Search for the cell housing the specified text and yield its (x, y) center coordinate. 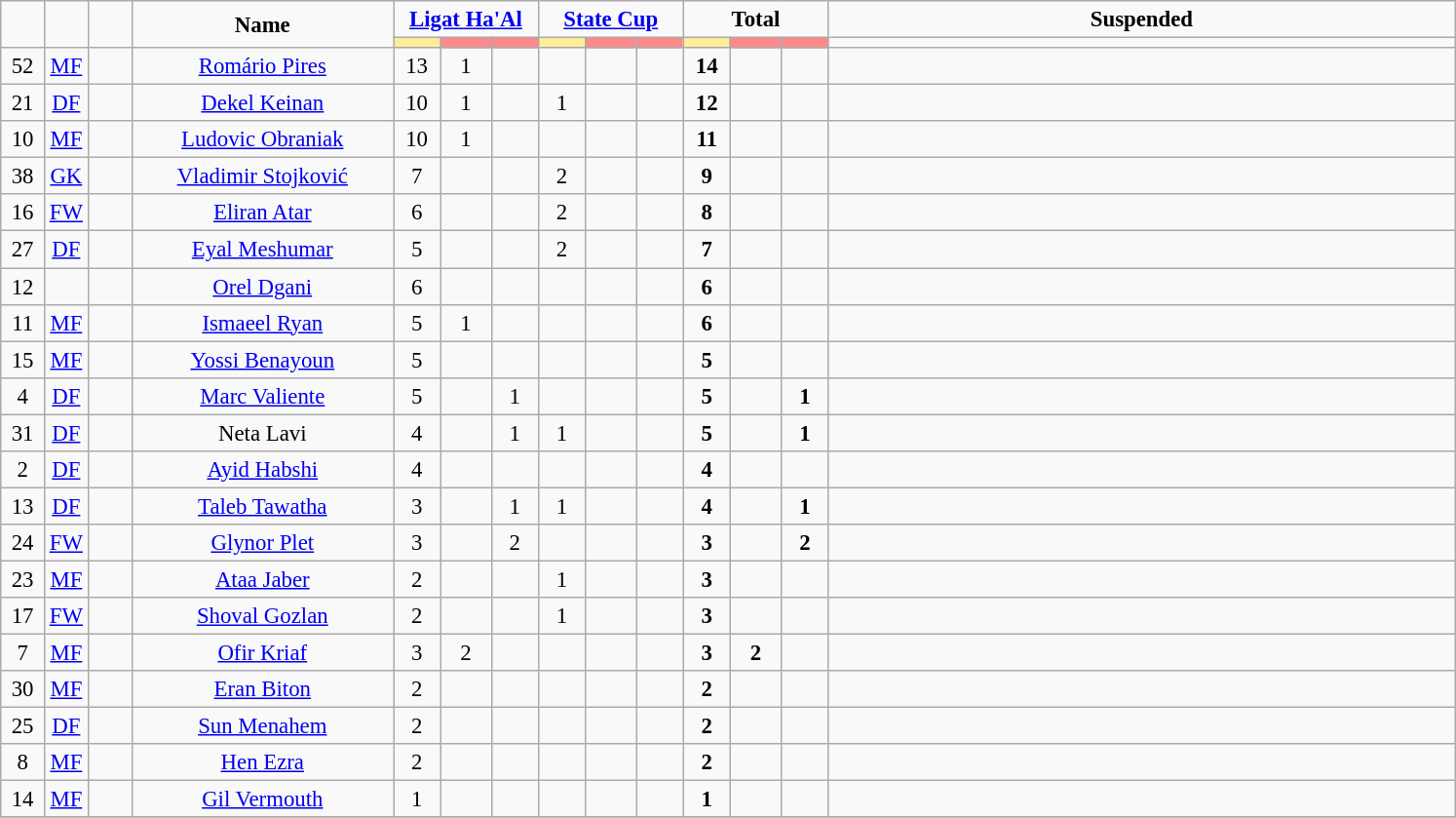
Sun Menahem (263, 726)
GK (66, 176)
Orel Dgani (263, 287)
21 (23, 103)
30 (23, 689)
15 (23, 360)
Name (263, 24)
25 (23, 726)
27 (23, 250)
23 (23, 579)
Shoval Gozlan (263, 616)
38 (23, 176)
Glynor Plet (263, 543)
Gil Vermouth (263, 799)
Eyal Meshumar (263, 250)
31 (23, 433)
Marc Valiente (263, 396)
Ofir Kriaf (263, 653)
Vladimir Stojković (263, 176)
9 (707, 176)
State Cup (610, 19)
Taleb Tawatha (263, 506)
17 (23, 616)
Total (756, 19)
Hen Ezra (263, 762)
Eran Biton (263, 689)
Ayid Habshi (263, 470)
52 (23, 66)
Ludovic Obraniak (263, 139)
24 (23, 543)
Ismaeel Ryan (263, 323)
Eliran Atar (263, 214)
Romário Pires (263, 66)
Neta Lavi (263, 433)
Ataa Jaber (263, 579)
Suspended (1142, 19)
Dekel Keinan (263, 103)
16 (23, 214)
Yossi Benayoun (263, 360)
Ligat Ha'Al (466, 19)
